Capture the cell that displays the provided text and extract its (X, Y) central coordinate. 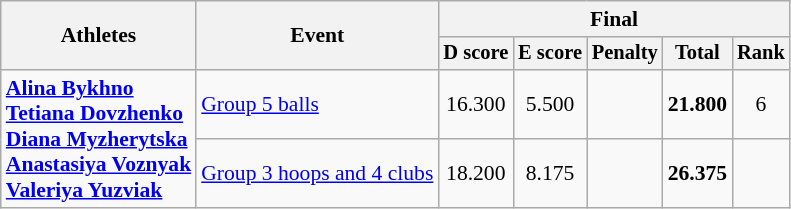
Rank (761, 54)
16.300 (476, 104)
8.175 (550, 174)
Penalty (625, 54)
Athletes (98, 36)
Group 3 hoops and 4 clubs (317, 174)
Total (698, 54)
5.500 (550, 104)
6 (761, 104)
26.375 (698, 174)
Group 5 balls (317, 104)
D score (476, 54)
Alina BykhnoTetiana DovzhenkoDiana MyzherytskaAnastasiya VoznyakValeriya Yuzviak (98, 139)
18.200 (476, 174)
21.800 (698, 104)
Final (614, 19)
Event (317, 36)
E score (550, 54)
